Capture the cell that displays the provided text and extract its [x, y] central coordinate. 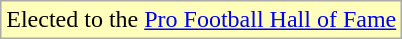
Elected to the Pro Football Hall of Fame [202, 20]
